Find where the given text appears and provide that cell's center as [X, Y] coordinate. 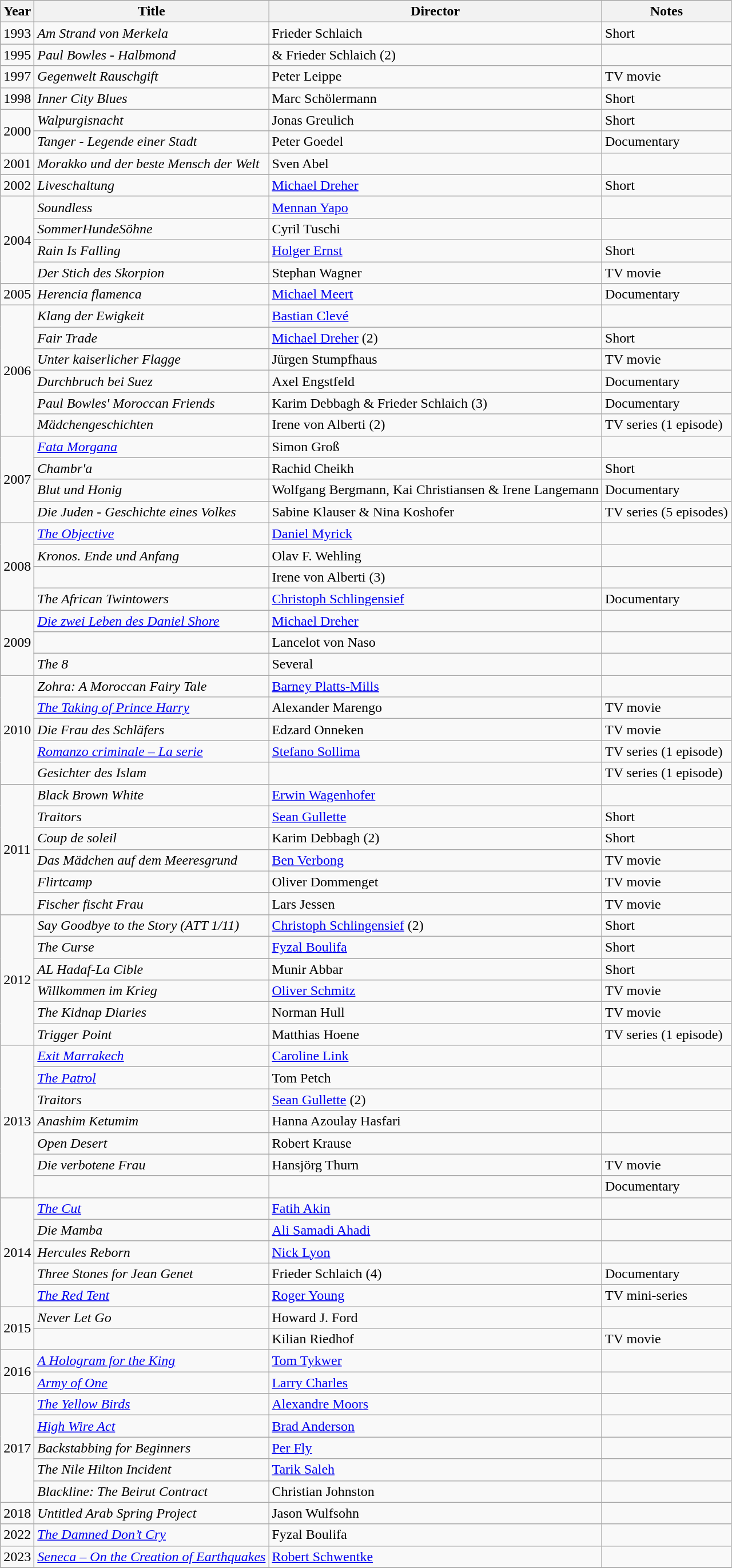
Christoph Schlingensief [436, 599]
Blackline: The Beirut Contract [152, 1491]
1997 [17, 77]
Fata Morgana [152, 447]
Michael Meert [436, 295]
Die zwei Leben des Daniel Shore [152, 620]
2014 [17, 1252]
Year [17, 11]
Gegenwelt Rauschgift [152, 77]
Kronos. Ende und Anfang [152, 555]
Irene von Alberti (2) [436, 425]
Tarik Saleh [436, 1470]
The Objective [152, 534]
Exit Marrakech [152, 1056]
Fair Trade [152, 338]
Rain Is Falling [152, 250]
Romanzo criminale – La serie [152, 751]
1998 [17, 98]
Robert Schwentke [436, 1557]
Notes [666, 11]
Edzard Onneken [436, 730]
Caroline Link [436, 1056]
Marc Schölermann [436, 98]
The Cut [152, 1208]
Say Goodbye to the Story (ATT 1/11) [152, 925]
Herencia flamenca [152, 295]
Director [436, 11]
Roger Young [436, 1295]
Cyril Tuschi [436, 229]
2008 [17, 566]
2007 [17, 479]
Mennan Yapo [436, 207]
Karim Debbagh (2) [436, 838]
Ali Samadi Ahadi [436, 1230]
1995 [17, 55]
2022 [17, 1535]
Never Let Go [152, 1317]
Matthias Hoene [436, 1034]
Frieder Schlaich [436, 33]
2002 [17, 185]
Christoph Schlingensief (2) [436, 925]
Alexander Marengo [436, 708]
The Taking of Prince Harry [152, 708]
Der Stich des Skorpion [152, 273]
Fatih Akin [436, 1208]
TV mini-series [666, 1295]
Army of One [152, 1383]
Die verbotene Frau [152, 1165]
Several [436, 664]
Per Fly [436, 1448]
2023 [17, 1557]
Untitled Arab Spring Project [152, 1513]
Tanger - Legende einer Stadt [152, 142]
The 8 [152, 664]
Hanna Azoulay Hasfari [436, 1121]
Bastian Clevé [436, 316]
2004 [17, 240]
Olav F. Wehling [436, 555]
Lars Jessen [436, 904]
Tom Tykwer [436, 1361]
Sean Gullette [436, 817]
Flirtcamp [152, 882]
2001 [17, 164]
Trigger Point [152, 1034]
Wolfgang Bergmann, Kai Christiansen & Irene Langemann [436, 490]
Simon Groß [436, 447]
Erwin Wagenhofer [436, 795]
Oliver Dommenget [436, 882]
Open Desert [152, 1143]
Irene von Alberti (3) [436, 577]
Stephan Wagner [436, 273]
Fischer fischt Frau [152, 904]
Nick Lyon [436, 1252]
2005 [17, 295]
2012 [17, 980]
Sabine Klauser & Nina Koshofer [436, 512]
The Kidnap Diaries [152, 1013]
Barney Platts-Mills [436, 686]
Anashim Ketumim [152, 1121]
Paul Bowles' Moroccan Friends [152, 403]
2018 [17, 1513]
Zohra: A Moroccan Fairy Tale [152, 686]
Klang der Ewigkeit [152, 316]
2006 [17, 371]
The Patrol [152, 1078]
Das Mädchen auf dem Meeresgrund [152, 860]
Karim Debbagh & Frieder Schlaich (3) [436, 403]
2009 [17, 642]
Kilian Riedhof [436, 1339]
The African Twintowers [152, 599]
Axel Engstfeld [436, 381]
The Red Tent [152, 1295]
Soundless [152, 207]
Holger Ernst [436, 250]
A Hologram for the King [152, 1361]
Howard J. Ford [436, 1317]
Backstabbing for Beginners [152, 1448]
Inner City Blues [152, 98]
Hansjörg Thurn [436, 1165]
Title [152, 11]
Seneca – On the Creation of Earthquakes [152, 1557]
Daniel Myrick [436, 534]
Sean Gullette (2) [436, 1100]
Black Brown White [152, 795]
Gesichter des Islam [152, 773]
Stefano Sollima [436, 751]
Tom Petch [436, 1078]
2000 [17, 131]
Die Mamba [152, 1230]
SommerHundeSöhne [152, 229]
Lancelot von Naso [436, 643]
Blut und Honig [152, 490]
Chambr'a [152, 468]
2017 [17, 1448]
Peter Leippe [436, 77]
Liveschaltung [152, 185]
Brad Anderson [436, 1426]
Michael Dreher (2) [436, 338]
Die Frau des Schläfers [152, 730]
Rachid Cheikh [436, 468]
Frieder Schlaich (4) [436, 1273]
Munir Abbar [436, 969]
Coup de soleil [152, 838]
High Wire Act [152, 1426]
Unter kaiserlicher Flagge [152, 360]
The Yellow Birds [152, 1404]
Mädchengeschichten [152, 425]
Three Stones for Jean Genet [152, 1273]
Paul Bowles - Halbmond [152, 55]
Peter Goedel [436, 142]
Robert Krause [436, 1143]
AL Hadaf-La Cible [152, 969]
Am Strand von Merkela [152, 33]
Norman Hull [436, 1013]
The Curse [152, 947]
Jürgen Stumpfhaus [436, 360]
Christian Johnston [436, 1491]
2016 [17, 1372]
2013 [17, 1121]
Alexandre Moors [436, 1404]
Jason Wulfsohn [436, 1513]
Oliver Schmitz [436, 991]
Morakko und der beste Mensch der Welt [152, 164]
& Frieder Schlaich (2) [436, 55]
The Nile Hilton Incident [152, 1470]
TV series (5 episodes) [666, 512]
Willkommen im Krieg [152, 991]
Jonas Greulich [436, 120]
2010 [17, 730]
Hercules Reborn [152, 1252]
Walpurgisnacht [152, 120]
The Damned Don’t Cry [152, 1535]
2011 [17, 849]
1993 [17, 33]
Durchbruch bei Suez [152, 381]
Sven Abel [436, 164]
2015 [17, 1328]
Die Juden - Geschichte eines Volkes [152, 512]
Larry Charles [436, 1383]
Ben Verbong [436, 860]
